Output the (X, Y) coordinate of the center of the cell containing the given text.  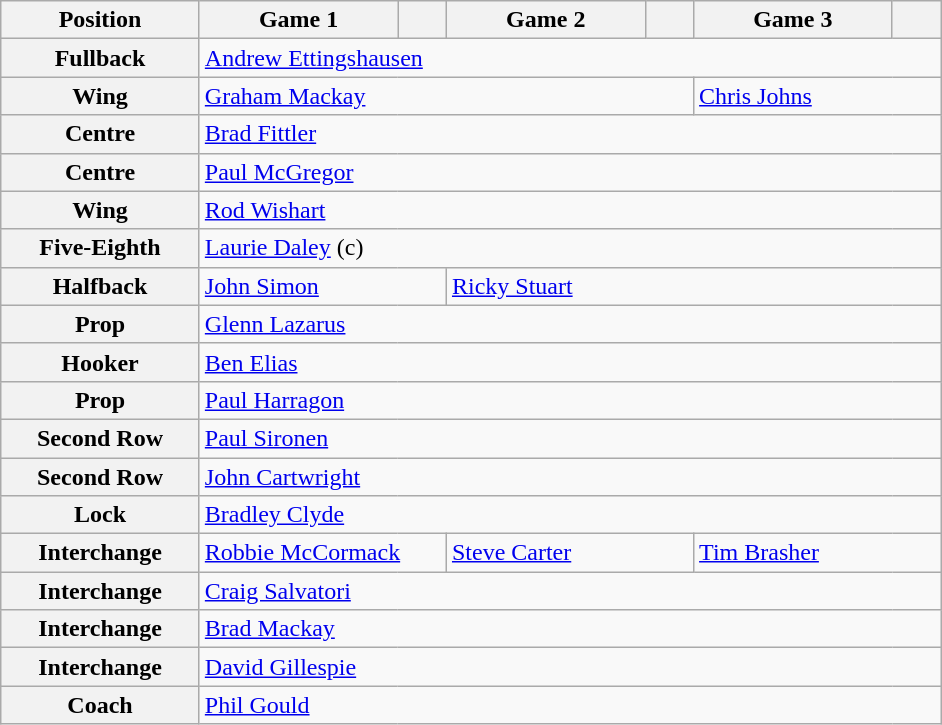
John Simon (322, 286)
Coach (100, 705)
Bradley Clyde (570, 515)
Paul McGregor (570, 172)
Robbie McCormack (322, 553)
Five-Eighth (100, 248)
Ricky Stuart (693, 286)
Tim Brasher (818, 553)
Chris Johns (818, 96)
David Gillespie (570, 667)
Game 3 (794, 20)
Ben Elias (570, 362)
Game 2 (546, 20)
Craig Salvatori (570, 591)
Hooker (100, 362)
Paul Sironen (570, 438)
Game 1 (298, 20)
Position (100, 20)
Brad Mackay (570, 629)
Rod Wishart (570, 210)
Steve Carter (570, 553)
Glenn Lazarus (570, 324)
Lock (100, 515)
Brad Fittler (570, 134)
Halfback (100, 286)
Paul Harragon (570, 400)
Graham Mackay (446, 96)
Andrew Ettingshausen (570, 58)
Phil Gould (570, 705)
Laurie Daley (c) (570, 248)
John Cartwright (570, 477)
Fullback (100, 58)
